Determine the (X, Y) coordinate at the center of the cell enclosing the given text.  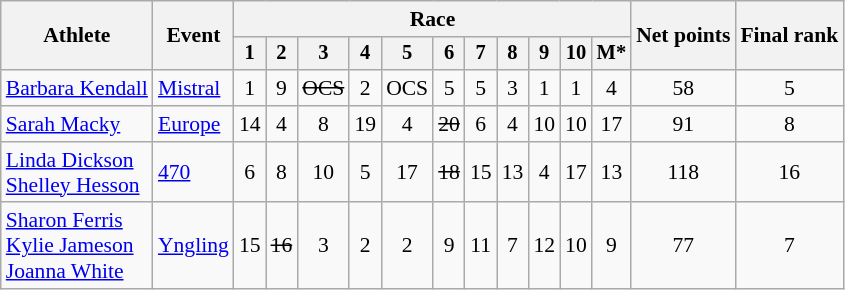
Sarah Macky (77, 124)
470 (194, 172)
Athlete (77, 36)
Event (194, 36)
Sharon FerrisKylie JamesonJoanna White (77, 246)
Linda DicksonShelley Hesson (77, 172)
18 (449, 172)
19 (365, 124)
77 (683, 246)
M* (612, 54)
11 (481, 246)
Yngling (194, 246)
118 (683, 172)
Race (432, 19)
Net points (683, 36)
Europe (194, 124)
20 (449, 124)
58 (683, 88)
Barbara Kendall (77, 88)
14 (250, 124)
Mistral (194, 88)
91 (683, 124)
Final rank (789, 36)
12 (544, 246)
